Return [x, y] of the center of cell containing provided text 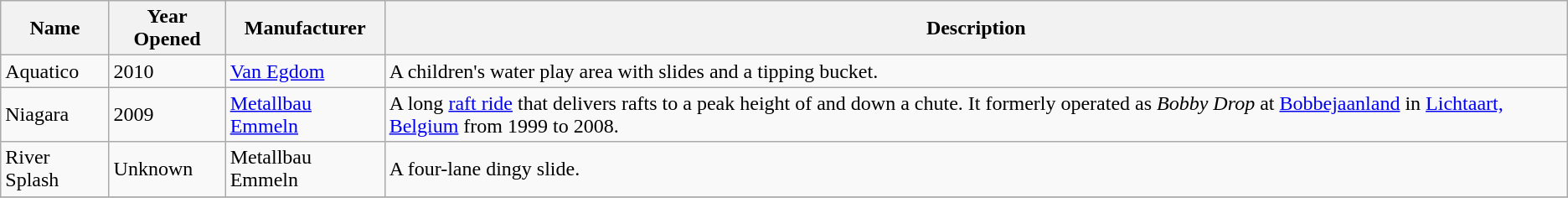
Unknown [168, 169]
A children's water play area with slides and a tipping bucket. [976, 71]
Description [976, 29]
River Splash [55, 169]
Aquatico [55, 71]
Niagara [55, 114]
2010 [168, 71]
Year Opened [168, 29]
Manufacturer [305, 29]
Name [55, 29]
A four-lane dingy slide. [976, 169]
Van Egdom [305, 71]
2009 [168, 114]
